Pinpoint the cell where the given text exists, returning its (X, Y) midpoint coordinate. 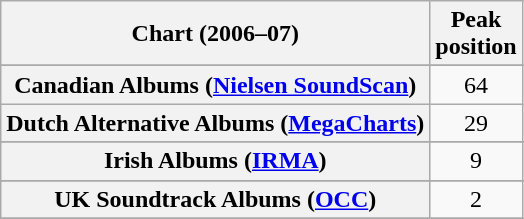
Peakposition (476, 34)
Dutch Alternative Albums (MegaCharts) (216, 123)
Canadian Albums (Nielsen SoundScan) (216, 85)
2 (476, 199)
29 (476, 123)
Irish Albums (IRMA) (216, 161)
Chart (2006–07) (216, 34)
64 (476, 85)
UK Soundtrack Albums (OCC) (216, 199)
9 (476, 161)
